Find where the given text appears and provide that cell's center as [x, y] coordinate. 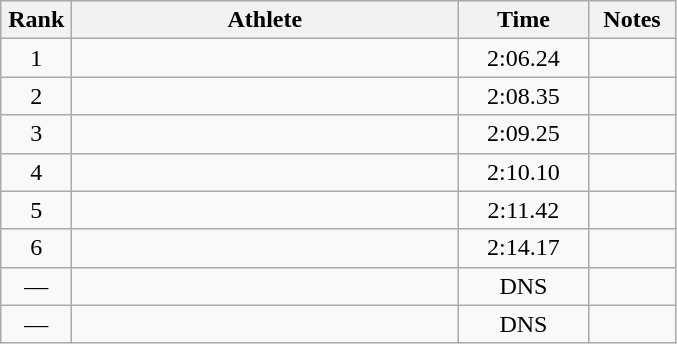
3 [36, 134]
4 [36, 172]
2:09.25 [524, 134]
2:08.35 [524, 96]
5 [36, 210]
Time [524, 20]
Rank [36, 20]
Notes [632, 20]
2:14.17 [524, 248]
2:06.24 [524, 58]
6 [36, 248]
2:10.10 [524, 172]
Athlete [265, 20]
1 [36, 58]
2 [36, 96]
2:11.42 [524, 210]
